Detect which cell encompasses the target text, then output its [X, Y] center coordinate. 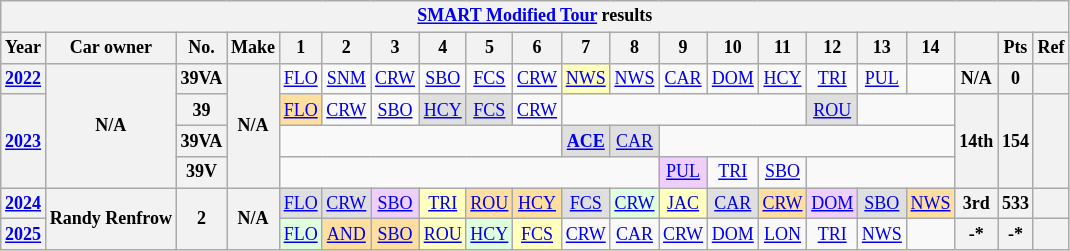
4 [442, 48]
Car owner [110, 48]
2023 [24, 141]
533 [1016, 204]
8 [634, 48]
12 [832, 48]
SNM [346, 78]
5 [490, 48]
7 [586, 48]
Pts [1016, 48]
JAC [684, 204]
2024 [24, 204]
11 [782, 48]
39 [201, 110]
No. [201, 48]
6 [538, 48]
14 [930, 48]
2025 [24, 234]
Randy Renfrow [110, 219]
SMART Modified Tour results [535, 16]
AND [346, 234]
2022 [24, 78]
Year [24, 48]
10 [732, 48]
ACE [586, 140]
1 [300, 48]
154 [1016, 141]
Make [254, 48]
Ref [1051, 48]
13 [882, 48]
LON [782, 234]
3 [396, 48]
39V [201, 172]
3rd [976, 204]
14th [976, 141]
9 [684, 48]
0 [1016, 78]
